Extract the [x, y] coordinate from the center of the cell holding the provided text.  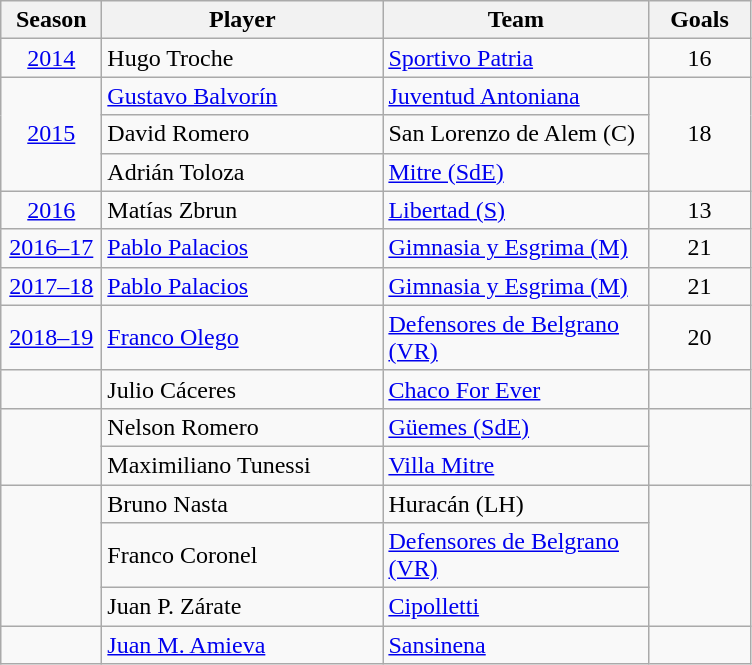
Goals [700, 20]
Huracán (LH) [516, 503]
2014 [52, 58]
2016 [52, 210]
Julio Cáceres [242, 389]
Juan M. Amieva [242, 645]
2017–18 [52, 286]
2015 [52, 134]
Chaco For Ever [516, 389]
Sportivo Patria [516, 58]
Sansinena [516, 645]
Nelson Romero [242, 427]
Adrián Toloza [242, 172]
Season [52, 20]
Juventud Antoniana [516, 96]
Franco Olego [242, 338]
20 [700, 338]
Libertad (S) [516, 210]
David Romero [242, 134]
2018–19 [52, 338]
Gustavo Balvorín [242, 96]
Franco Coronel [242, 556]
Hugo Troche [242, 58]
Güemes (SdE) [516, 427]
Villa Mitre [516, 465]
Juan P. Zárate [242, 607]
13 [700, 210]
Player [242, 20]
2016–17 [52, 248]
16 [700, 58]
Bruno Nasta [242, 503]
18 [700, 134]
Maximiliano Tunessi [242, 465]
Mitre (SdE) [516, 172]
Team [516, 20]
Cipolletti [516, 607]
San Lorenzo de Alem (C) [516, 134]
Matías Zbrun [242, 210]
